Locate the cell with the specified text and output its [x, y] center coordinate. 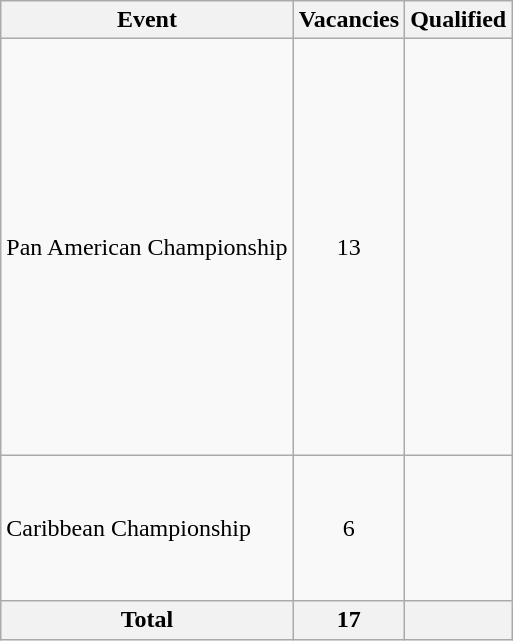
Event [147, 20]
17 [349, 620]
Pan American Championship [147, 247]
Vacancies [349, 20]
Qualified [458, 20]
Total [147, 620]
Caribbean Championship [147, 528]
13 [349, 247]
6 [349, 528]
